Determine the (X, Y) coordinate at the center of the cell enclosing the given text.  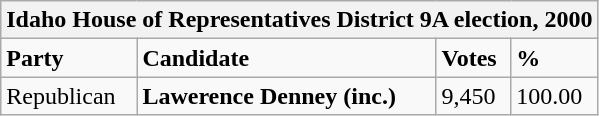
Votes (474, 58)
% (554, 58)
Party (69, 58)
Republican (69, 96)
Candidate (286, 58)
9,450 (474, 96)
100.00 (554, 96)
Lawerence Denney (inc.) (286, 96)
Idaho House of Representatives District 9A election, 2000 (300, 20)
